Scan for the cell matching the given text and deliver its (X, Y) coordinate at center. 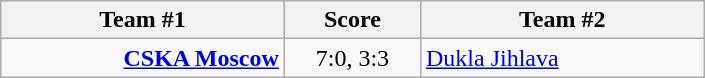
7:0, 3:3 (352, 58)
Team #1 (143, 20)
Team #2 (562, 20)
Dukla Jihlava (562, 58)
Score (352, 20)
CSKA Moscow (143, 58)
